Return the [X, Y] coordinate for the center point of the cell that contains the specified text.  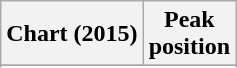
Peak position [189, 34]
Chart (2015) [72, 34]
